Search for the cell housing the specified text and yield its (x, y) center coordinate. 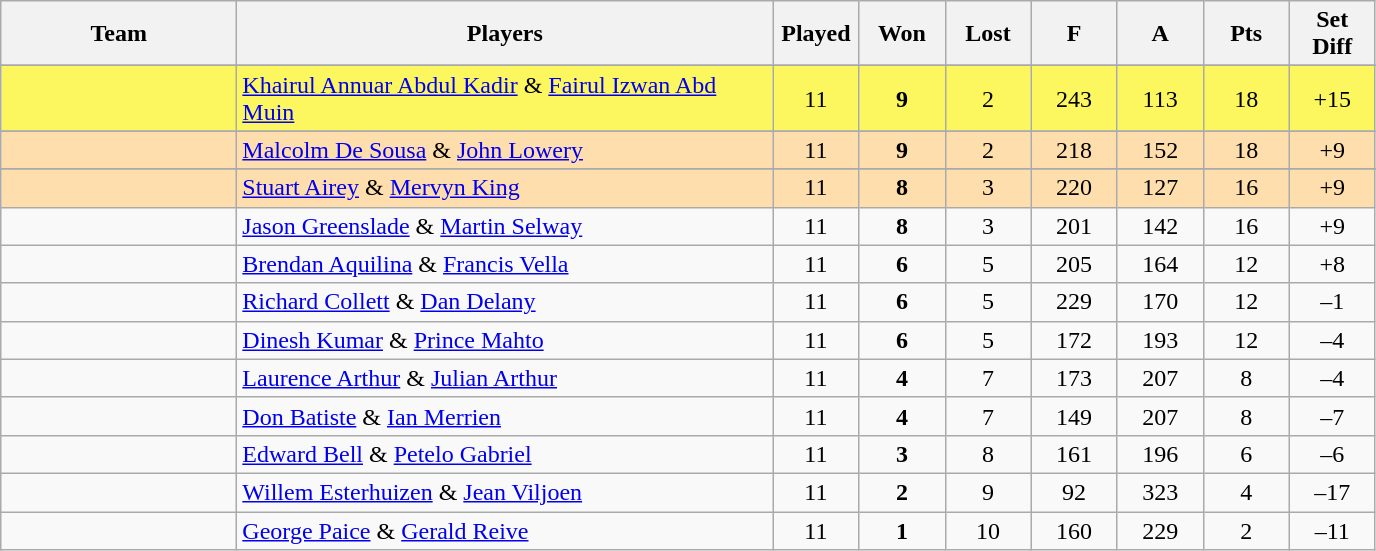
Edward Bell & Petelo Gabriel (505, 454)
Brendan Aquilina & Francis Vella (505, 264)
161 (1074, 454)
Malcolm De Sousa & John Lowery (505, 150)
Khairul Annuar Abdul Kadir & Fairul Izwan Abd Muin (505, 98)
–6 (1332, 454)
127 (1160, 188)
149 (1074, 416)
142 (1160, 226)
George Paice & Gerald Reive (505, 531)
Won (902, 34)
173 (1074, 378)
Laurence Arthur & Julian Arthur (505, 378)
193 (1160, 340)
+8 (1332, 264)
170 (1160, 302)
196 (1160, 454)
Set Diff (1332, 34)
Lost (988, 34)
Willem Esterhuizen & Jean Viljoen (505, 492)
+15 (1332, 98)
–1 (1332, 302)
160 (1074, 531)
Players (505, 34)
Dinesh Kumar & Prince Mahto (505, 340)
Played (816, 34)
Richard Collett & Dan Delany (505, 302)
Pts (1246, 34)
323 (1160, 492)
Jason Greenslade & Martin Selway (505, 226)
–7 (1332, 416)
201 (1074, 226)
Don Batiste & Ian Merrien (505, 416)
172 (1074, 340)
243 (1074, 98)
205 (1074, 264)
10 (988, 531)
152 (1160, 150)
164 (1160, 264)
220 (1074, 188)
113 (1160, 98)
218 (1074, 150)
A (1160, 34)
F (1074, 34)
1 (902, 531)
Team (119, 34)
–11 (1332, 531)
–17 (1332, 492)
92 (1074, 492)
Stuart Airey & Mervyn King (505, 188)
